For the text-containing cell, return its midpoint in [X, Y] coordinate format. 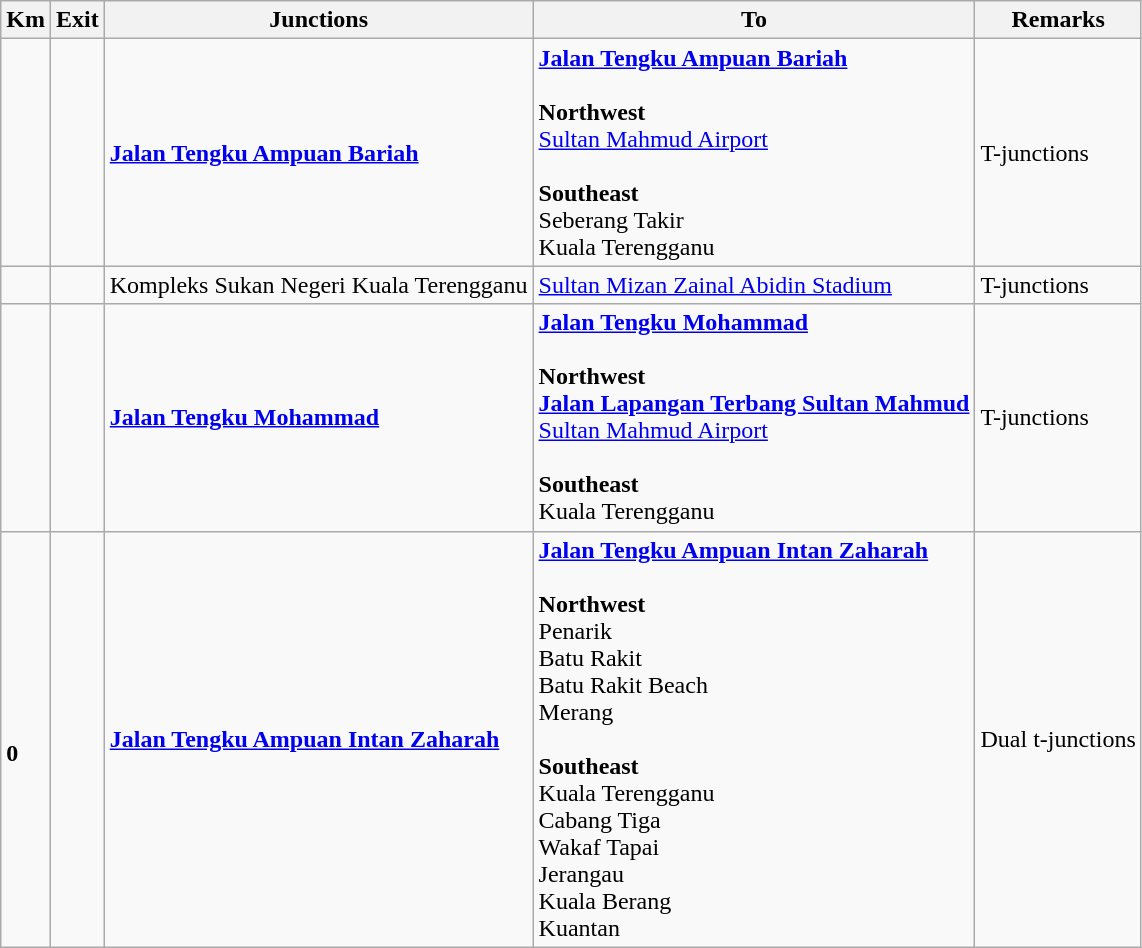
Junctions [318, 20]
Dual t-junctions [1058, 739]
Exit [77, 20]
Kompleks Sukan Negeri Kuala Terengganu [318, 285]
Jalan Tengku Ampuan Intan Zaharah [318, 739]
Jalan Tengku Ampuan BariahNorthwestSultan Mahmud AirportSoutheastSeberang Takir Kuala Terengganu [754, 152]
Sultan Mizan Zainal Abidin Stadium [754, 285]
Jalan Tengku Ampuan Bariah [318, 152]
Km [26, 20]
Jalan Tengku MohammadNorthwest Jalan Lapangan Terbang Sultan MahmudSultan Mahmud Airport Southeast Kuala Terengganu [754, 418]
Jalan Tengku Mohammad [318, 418]
To [754, 20]
0 [26, 739]
Remarks [1058, 20]
